Locate the cell with the specified text and output its [x, y] center coordinate. 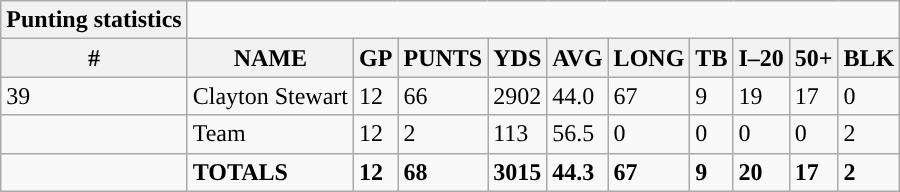
BLK [869, 58]
66 [443, 96]
TOTALS [270, 172]
50+ [814, 58]
TB [712, 58]
LONG [649, 58]
Punting statistics [94, 20]
NAME [270, 58]
68 [443, 172]
Clayton Stewart [270, 96]
I–20 [761, 58]
# [94, 58]
AVG [578, 58]
Team [270, 134]
44.3 [578, 172]
GP [376, 58]
39 [94, 96]
19 [761, 96]
YDS [518, 58]
56.5 [578, 134]
44.0 [578, 96]
PUNTS [443, 58]
2902 [518, 96]
20 [761, 172]
3015 [518, 172]
113 [518, 134]
